Identify which cell holds the provided text, then report its [X, Y] central coordinate. 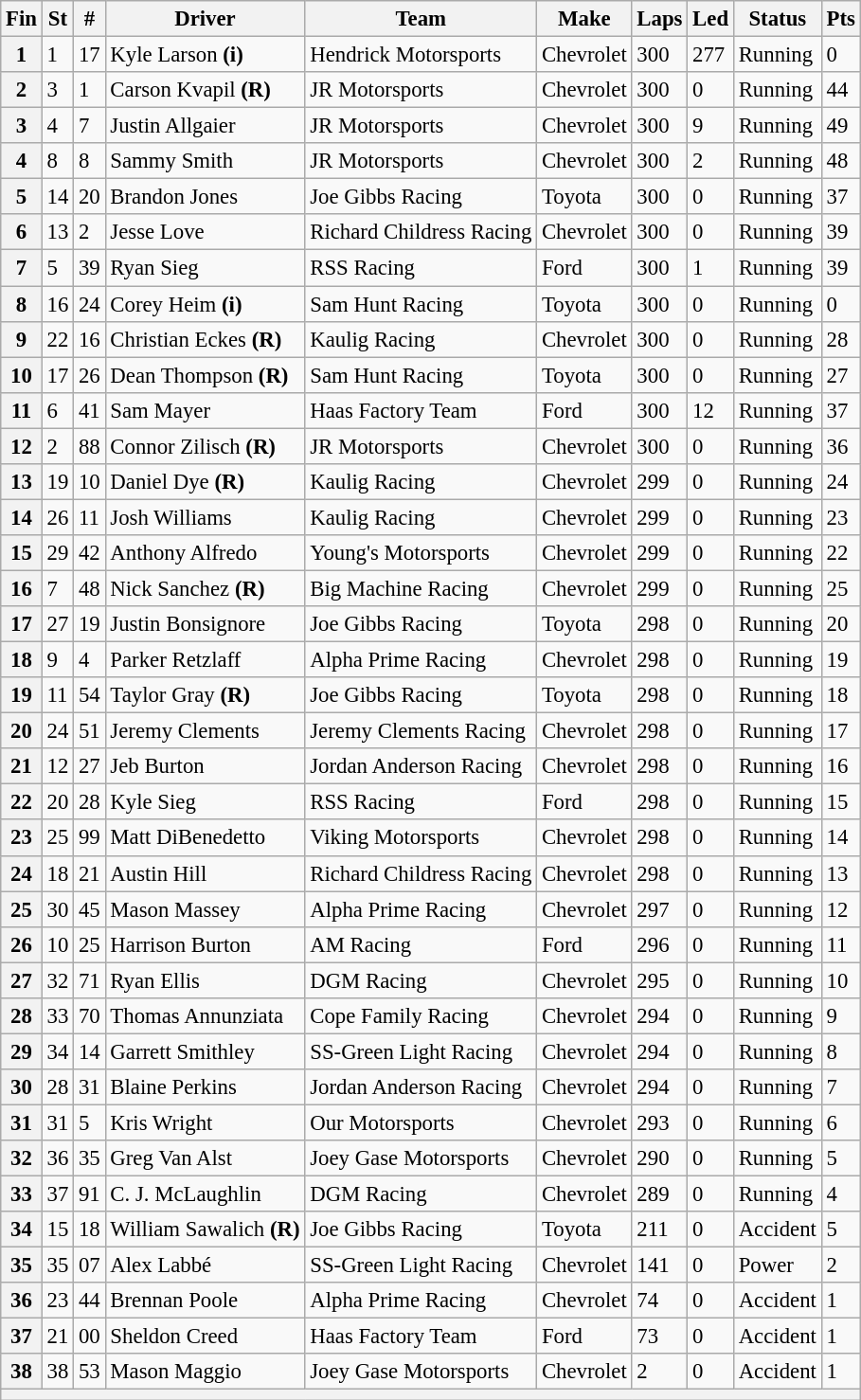
Power [777, 1265]
Big Machine Racing [421, 588]
295 [659, 980]
Mason Maggio [205, 1373]
211 [659, 1229]
290 [659, 1158]
Christian Eckes (R) [205, 339]
Anthony Alfredo [205, 553]
141 [659, 1265]
Thomas Annunziata [205, 1016]
Make [584, 19]
Young's Motorsports [421, 553]
Josh Williams [205, 517]
289 [659, 1194]
Justin Bonsignore [205, 624]
71 [89, 980]
Our Motorsports [421, 1122]
Parker Retzlaff [205, 660]
74 [659, 1301]
Laps [659, 19]
Garrett Smithley [205, 1051]
73 [659, 1337]
Ryan Ellis [205, 980]
Sammy Smith [205, 161]
Team [421, 19]
91 [89, 1194]
Jeremy Clements Racing [421, 731]
277 [710, 55]
88 [89, 446]
45 [89, 909]
Status [777, 19]
297 [659, 909]
53 [89, 1373]
Jeb Burton [205, 766]
Nick Sanchez (R) [205, 588]
00 [89, 1337]
St [57, 19]
Driver [205, 19]
Alex Labbé [205, 1265]
Daniel Dye (R) [205, 482]
Dean Thompson (R) [205, 375]
AM Racing [421, 944]
49 [841, 126]
Taylor Gray (R) [205, 695]
07 [89, 1265]
Brennan Poole [205, 1301]
# [89, 19]
293 [659, 1122]
42 [89, 553]
Corey Heim (i) [205, 304]
Connor Zilisch (R) [205, 446]
Blaine Perkins [205, 1087]
99 [89, 838]
Austin Hill [205, 873]
Ryan Sieg [205, 268]
Jesse Love [205, 232]
Brandon Jones [205, 197]
Sam Mayer [205, 410]
Carson Kvapil (R) [205, 90]
Led [710, 19]
Hendrick Motorsports [421, 55]
Kris Wright [205, 1122]
41 [89, 410]
Viking Motorsports [421, 838]
70 [89, 1016]
Sheldon Creed [205, 1337]
Pts [841, 19]
Justin Allgaier [205, 126]
Greg Van Alst [205, 1158]
C. J. McLaughlin [205, 1194]
Jeremy Clements [205, 731]
Fin [22, 19]
54 [89, 695]
51 [89, 731]
William Sawalich (R) [205, 1229]
Matt DiBenedetto [205, 838]
296 [659, 944]
Harrison Burton [205, 944]
Mason Massey [205, 909]
Kyle Larson (i) [205, 55]
Kyle Sieg [205, 802]
Cope Family Racing [421, 1016]
